Pinpoint the cell where the given text exists, returning its (x, y) midpoint coordinate. 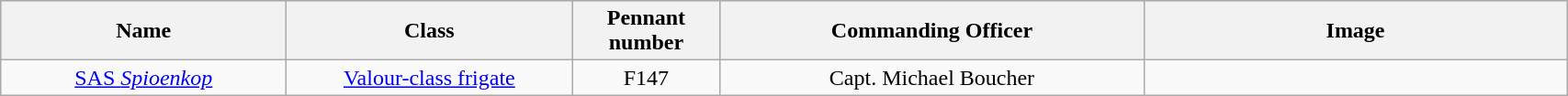
Class (430, 31)
Pennant number (647, 31)
F147 (647, 78)
Image (1356, 31)
Capt. Michael Boucher (931, 78)
Commanding Officer (931, 31)
Name (143, 31)
Valour-class frigate (430, 78)
SAS Spioenkop (143, 78)
